Determine the [X, Y] coordinate at the center of the cell enclosing the given text.  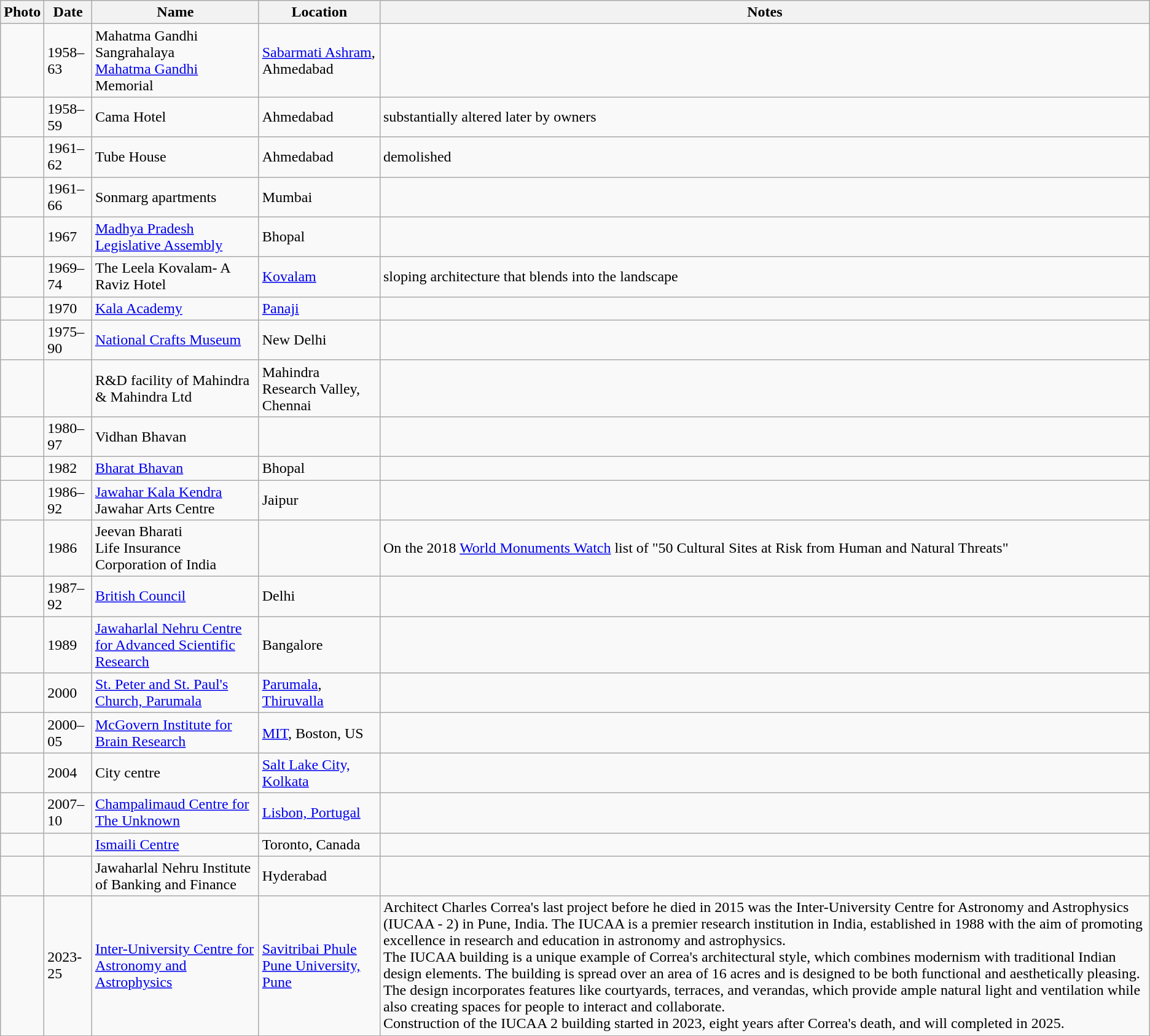
Name [175, 12]
Bharat Bhavan [175, 468]
1970 [68, 308]
Jeevan BharatiLife Insurance Corporation of India [175, 548]
substantially altered later by owners [764, 117]
Champalimaud Centre for The Unknown [175, 813]
Location [319, 12]
1967 [68, 237]
National Crafts Museum [175, 340]
British Council [175, 597]
1986–92 [68, 500]
2023-25 [68, 965]
Sonmarg apartments [175, 197]
2000–05 [68, 733]
Bangalore [319, 645]
Mumbai [319, 197]
1958–59 [68, 117]
The Leela Kovalam- A Raviz Hotel [175, 276]
St. Peter and St. Paul's Church, Parumala [175, 693]
McGovern Institute for Brain Research [175, 733]
Inter-University Centre for Astronomy and Astrophysics [175, 965]
sloping architecture that blends into the landscape [764, 276]
demolished [764, 157]
Photo [22, 12]
Parumala, Thiruvalla [319, 693]
New Delhi [319, 340]
1958–63 [68, 60]
Jawahar Kala KendraJawahar Arts Centre [175, 500]
Sabarmati Ashram, Ahmedabad [319, 60]
Mahatma Gandhi SangrahalayaMahatma Gandhi Memorial [175, 60]
Madhya Pradesh Legislative Assembly [175, 237]
Kovalam [319, 276]
Salt Lake City, Kolkata [319, 773]
1987–92 [68, 597]
2004 [68, 773]
Kala Academy [175, 308]
Delhi [319, 597]
2000 [68, 693]
Hyderabad [319, 876]
MIT, Boston, US [319, 733]
Date [68, 12]
Jawaharlal Nehru Institute of Banking and Finance [175, 876]
1989 [68, 645]
Toronto, Canada [319, 844]
Panaji [319, 308]
City centre [175, 773]
1986 [68, 548]
2007–10 [68, 813]
1980–97 [68, 436]
Vidhan Bhavan [175, 436]
Ismaili Centre [175, 844]
1982 [68, 468]
Mahindra Research Valley, Chennai [319, 388]
R&D facility of Mahindra & Mahindra Ltd [175, 388]
On the 2018 World Monuments Watch list of "50 Cultural Sites at Risk from Human and Natural Threats" [764, 548]
1961–62 [68, 157]
1975–90 [68, 340]
Savitribai Phule Pune University, Pune [319, 965]
1961–66 [68, 197]
1969–74 [68, 276]
Cama Hotel [175, 117]
Lisbon, Portugal [319, 813]
Notes [764, 12]
Jawaharlal Nehru Centre for Advanced Scientific Research [175, 645]
Jaipur [319, 500]
Tube House [175, 157]
